Detect which cell encompasses the target text, then output its (X, Y) center coordinate. 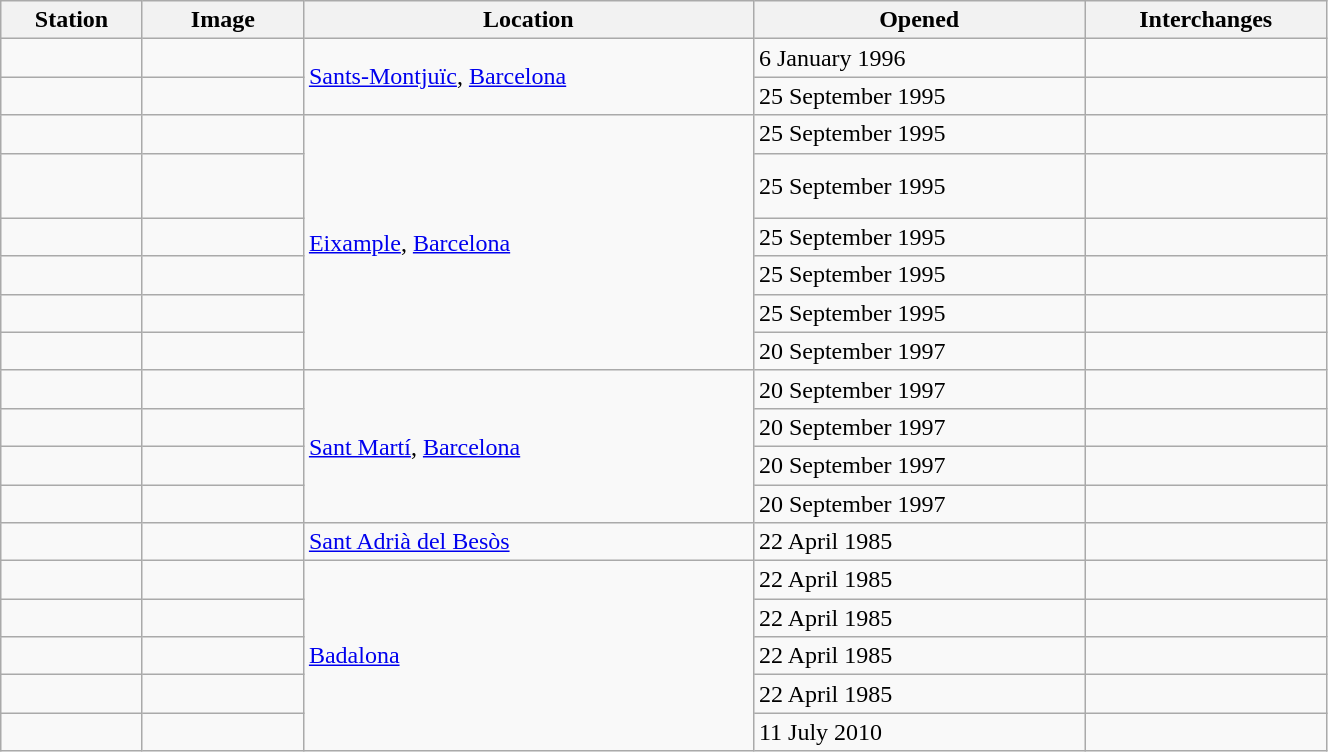
Opened (919, 20)
Location (528, 20)
Station (72, 20)
Interchanges (1206, 20)
6 January 1996 (919, 58)
Sant Martí, Barcelona (528, 446)
Sant Adrià del Besòs (528, 542)
Eixample, Barcelona (528, 242)
Image (222, 20)
Badalona (528, 656)
Sants-Montjuïc, Barcelona (528, 77)
11 July 2010 (919, 732)
